Provide the [X, Y] coordinate of the cell's center where the given text is located.  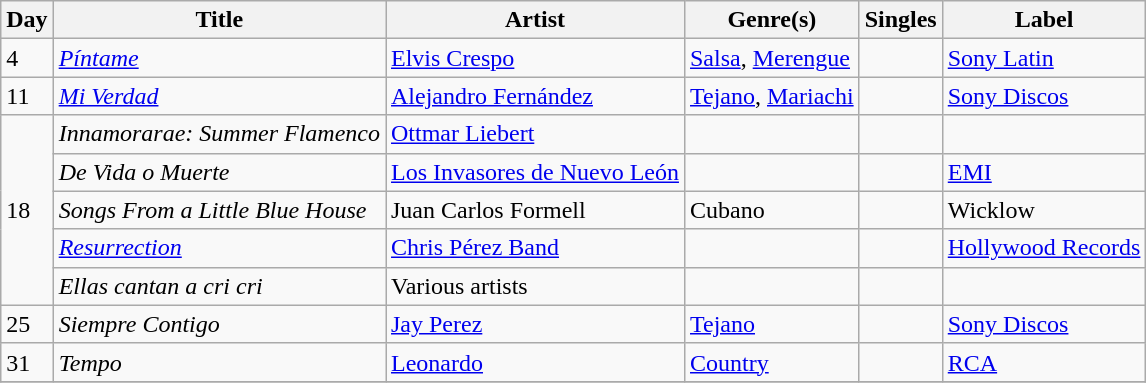
4 [27, 58]
Ottmar Liebert [536, 134]
Chris Pérez Band [536, 248]
Title [219, 20]
Mi Verdad [219, 96]
Songs From a Little Blue House [219, 210]
Sony Latin [1044, 58]
Elvis Crespo [536, 58]
Tejano, Mariachi [772, 96]
EMI [1044, 172]
Juan Carlos Formell [536, 210]
RCA [1044, 362]
Day [27, 20]
Cubano [772, 210]
Tempo [219, 362]
Various artists [536, 286]
Label [1044, 20]
31 [27, 362]
Tejano [772, 324]
De Vida o Muerte [219, 172]
Jay Perez [536, 324]
11 [27, 96]
Ellas cantan a cri cri [219, 286]
Hollywood Records [1044, 248]
25 [27, 324]
Salsa, Merengue [772, 58]
Country [772, 362]
Innamorarae: Summer Flamenco [219, 134]
Genre(s) [772, 20]
Leonardo [536, 362]
Alejandro Fernández [536, 96]
Artist [536, 20]
Wicklow [1044, 210]
Resurrection [219, 248]
Píntame [219, 58]
Siempre Contigo [219, 324]
18 [27, 210]
Los Invasores de Nuevo León [536, 172]
Singles [900, 20]
